Locate the cell with the specified text and output its [X, Y] center coordinate. 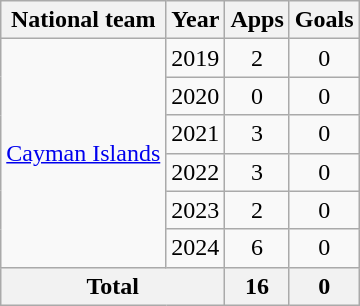
Year [196, 20]
Cayman Islands [84, 153]
16 [257, 286]
2020 [196, 96]
6 [257, 248]
Goals [324, 20]
National team [84, 20]
2019 [196, 58]
2023 [196, 210]
2022 [196, 172]
2024 [196, 248]
Apps [257, 20]
2021 [196, 134]
Total [113, 286]
